Find where the given text appears and provide that cell's center as (x, y) coordinate. 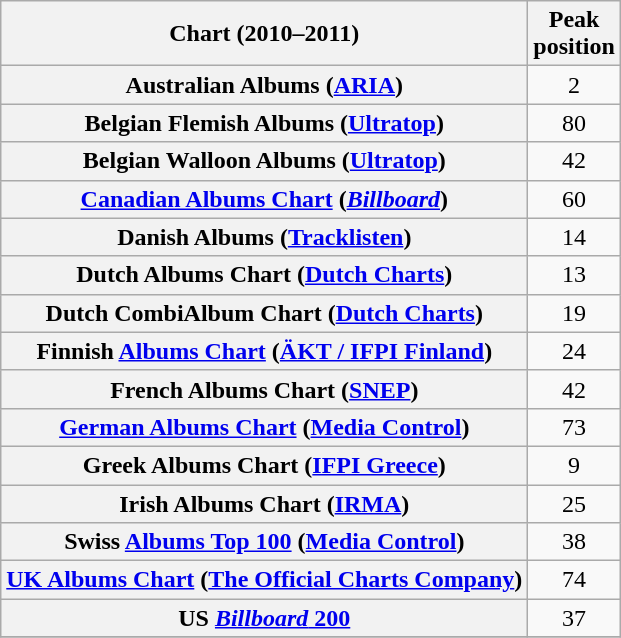
Canadian Albums Chart (Billboard) (264, 199)
74 (574, 580)
25 (574, 503)
60 (574, 199)
Dutch CombiAlbum Chart (Dutch Charts) (264, 313)
Australian Albums (ARIA) (264, 85)
24 (574, 351)
2 (574, 85)
13 (574, 275)
38 (574, 542)
Peakposition (574, 34)
US Billboard 200 (264, 618)
19 (574, 313)
Dutch Albums Chart (Dutch Charts) (264, 275)
Belgian Flemish Albums (Ultratop) (264, 123)
Greek Albums Chart (IFPI Greece) (264, 465)
37 (574, 618)
80 (574, 123)
German Albums Chart (Media Control) (264, 427)
Danish Albums (Tracklisten) (264, 237)
Chart (2010–2011) (264, 34)
73 (574, 427)
9 (574, 465)
Belgian Walloon Albums (Ultratop) (264, 161)
French Albums Chart (SNEP) (264, 389)
14 (574, 237)
Irish Albums Chart (IRMA) (264, 503)
UK Albums Chart (The Official Charts Company) (264, 580)
Finnish Albums Chart (ÄKT / IFPI Finland) (264, 351)
Swiss Albums Top 100 (Media Control) (264, 542)
